Determine the [X, Y] coordinate at the center of the cell enclosing the given text.  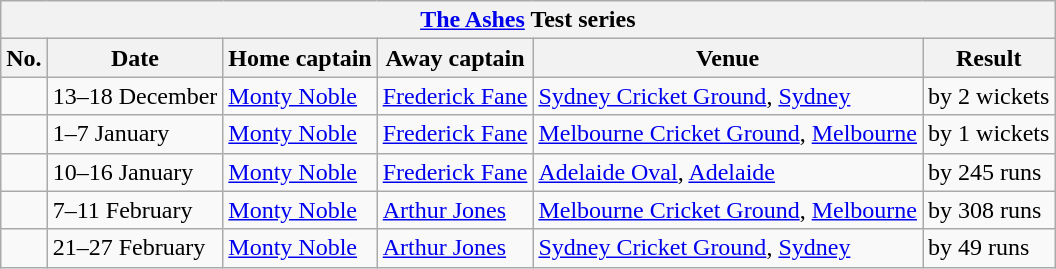
1–7 January [135, 134]
The Ashes Test series [528, 20]
Adelaide Oval, Adelaide [728, 172]
No. [24, 58]
by 1 wickets [989, 134]
10–16 January [135, 172]
Home captain [300, 58]
by 245 runs [989, 172]
Venue [728, 58]
by 49 runs [989, 248]
21–27 February [135, 248]
Result [989, 58]
13–18 December [135, 96]
by 308 runs [989, 210]
Date [135, 58]
by 2 wickets [989, 96]
Away captain [455, 58]
7–11 February [135, 210]
